Return the (X, Y) coordinate for the center point of the cell that contains the specified text.  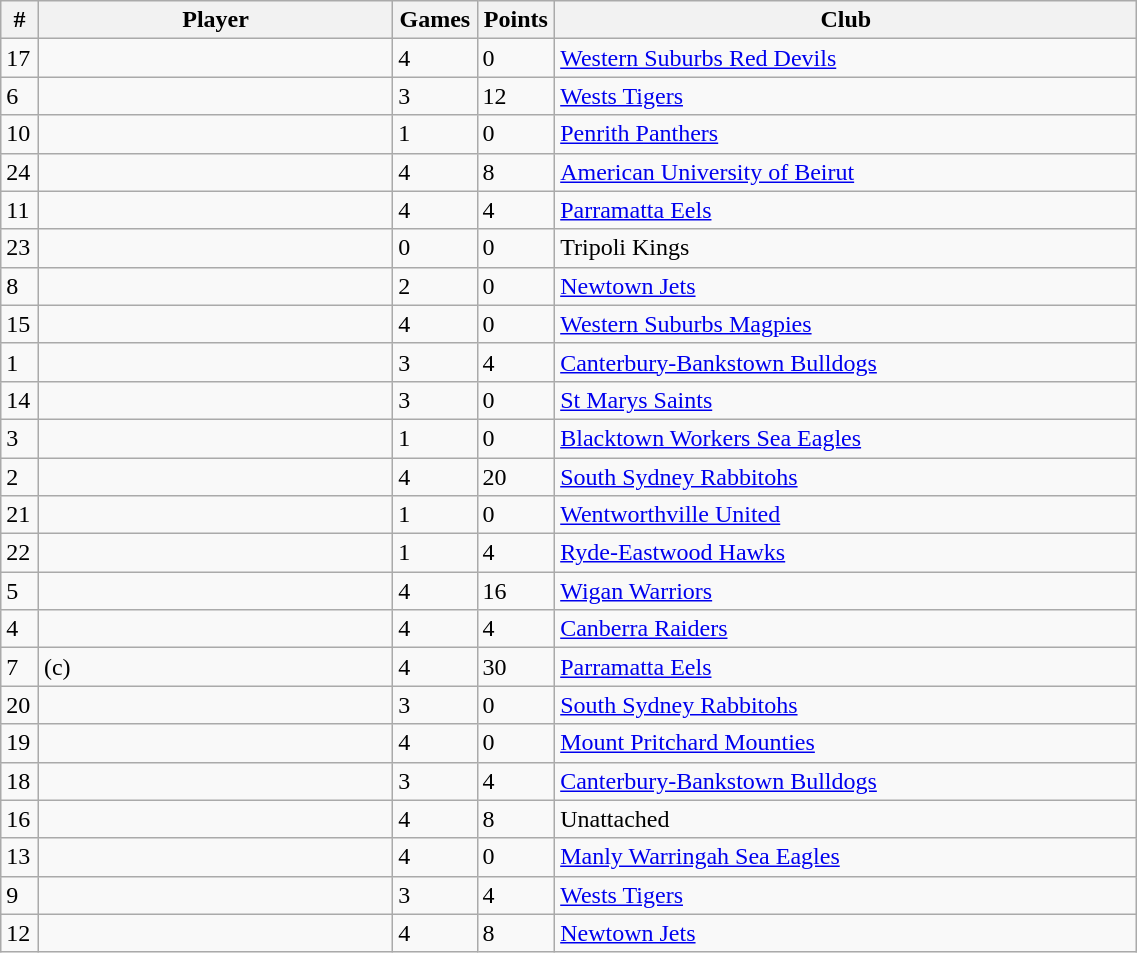
Points (516, 20)
14 (20, 400)
Wentworthville United (846, 515)
Manly Warringah Sea Eagles (846, 857)
Penrith Panthers (846, 134)
Western Suburbs Magpies (846, 324)
Wigan Warriors (846, 591)
19 (20, 743)
15 (20, 324)
5 (20, 591)
Games (435, 20)
23 (20, 248)
# (20, 20)
17 (20, 58)
Player (215, 20)
9 (20, 895)
30 (516, 667)
10 (20, 134)
11 (20, 210)
18 (20, 781)
6 (20, 96)
Unattached (846, 819)
Blacktown Workers Sea Eagles (846, 438)
Ryde-Eastwood Hawks (846, 553)
24 (20, 172)
7 (20, 667)
Western Suburbs Red Devils (846, 58)
13 (20, 857)
St Marys Saints (846, 400)
22 (20, 553)
Tripoli Kings (846, 248)
Mount Pritchard Mounties (846, 743)
21 (20, 515)
(c) (215, 667)
Canberra Raiders (846, 629)
American University of Beirut (846, 172)
Club (846, 20)
